Detect which cell encompasses the target text, then output its [x, y] center coordinate. 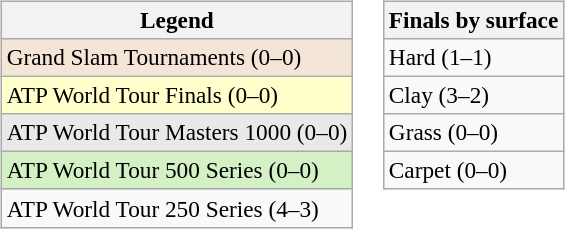
ATP World Tour Masters 1000 (0–0) [176, 133]
ATP World Tour 500 Series (0–0) [176, 171]
Finals by surface [473, 20]
ATP World Tour Finals (0–0) [176, 95]
Carpet (0–0) [473, 171]
Legend [176, 20]
ATP World Tour 250 Series (4–3) [176, 208]
Grass (0–0) [473, 133]
Grand Slam Tournaments (0–0) [176, 57]
Hard (1–1) [473, 57]
Clay (3–2) [473, 95]
